Provide the (X, Y) coordinate of the cell's center where the given text is located.  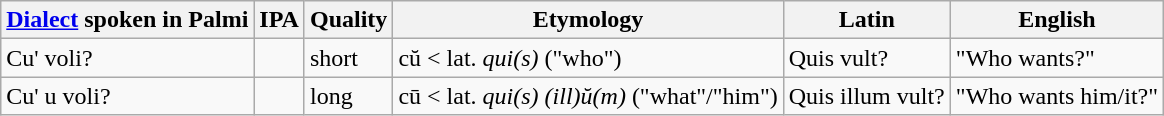
long (348, 96)
Etymology (588, 20)
"Who wants him/it?" (1056, 96)
Dialect spoken in Palmi (128, 20)
"Who wants?" (1056, 58)
cŭ < lat. qui(s) ("who") (588, 58)
Quis illum vult? (866, 96)
English (1056, 20)
cū < lat. qui(s) (ill)ŭ(m) ("what"/"him") (588, 96)
Latin (866, 20)
Quality (348, 20)
short (348, 58)
IPA (280, 20)
Quis vult? (866, 58)
Cu' u voli? (128, 96)
Cu' voli? (128, 58)
